Return the [X, Y] coordinate for the center point of the cell that contains the specified text.  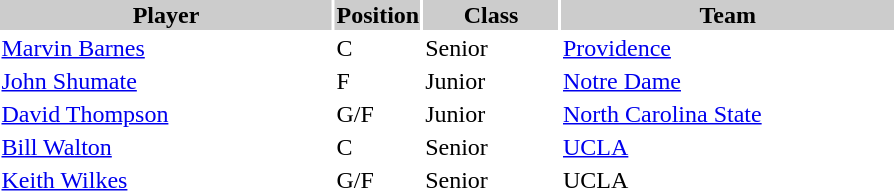
John Shumate [166, 81]
North Carolina State [728, 114]
Team [728, 15]
G/F [378, 114]
Class [492, 15]
Marvin Barnes [166, 48]
David Thompson [166, 114]
Providence [728, 48]
Position [378, 15]
F [378, 81]
Player [166, 15]
UCLA [728, 147]
Bill Walton [166, 147]
Notre Dame [728, 81]
